Output the [X, Y] coordinate of the center of the cell containing the given text.  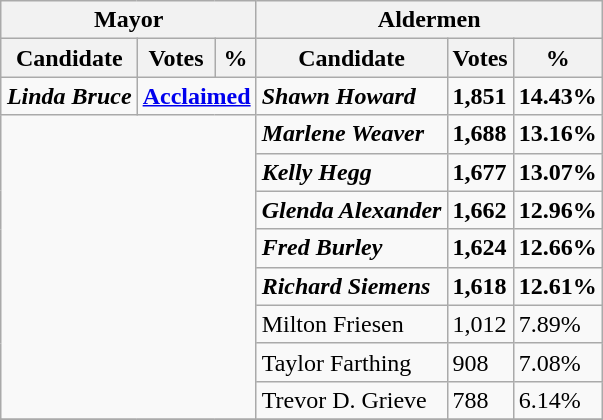
788 [480, 400]
1,624 [480, 248]
13.07% [558, 172]
Marlene Weaver [352, 134]
14.43% [558, 96]
1,851 [480, 96]
Mayor [128, 20]
Richard Siemens [352, 286]
12.96% [558, 210]
1,012 [480, 324]
13.16% [558, 134]
7.89% [558, 324]
Linda Bruce [69, 96]
Acclaimed [196, 96]
908 [480, 362]
1,618 [480, 286]
1,688 [480, 134]
Fred Burley [352, 248]
Shawn Howard [352, 96]
6.14% [558, 400]
1,677 [480, 172]
Trevor D. Grieve [352, 400]
Kelly Hegg [352, 172]
1,662 [480, 210]
Milton Friesen [352, 324]
Aldermen [429, 20]
12.66% [558, 248]
12.61% [558, 286]
Glenda Alexander [352, 210]
7.08% [558, 362]
Taylor Farthing [352, 362]
